Search for the cell housing the specified text and yield its (x, y) center coordinate. 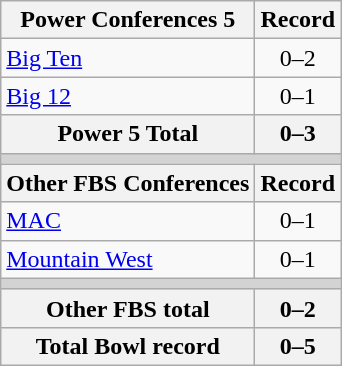
Big Ten (128, 58)
Other FBS total (128, 308)
Power 5 Total (128, 134)
Other FBS Conferences (128, 183)
Mountain West (128, 259)
MAC (128, 221)
0–3 (298, 134)
Big 12 (128, 96)
Total Bowl record (128, 346)
0–5 (298, 346)
Power Conferences 5 (128, 20)
